Scan for the cell matching the given text and deliver its (X, Y) coordinate at center. 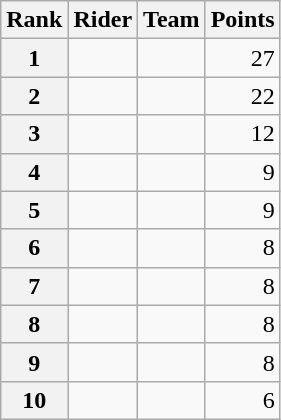
12 (242, 134)
1 (34, 58)
Rank (34, 20)
Rider (103, 20)
3 (34, 134)
22 (242, 96)
4 (34, 172)
Points (242, 20)
27 (242, 58)
2 (34, 96)
Team (172, 20)
7 (34, 286)
5 (34, 210)
10 (34, 400)
